From the cell containing the given text, extract its center point as (x, y) coordinate. 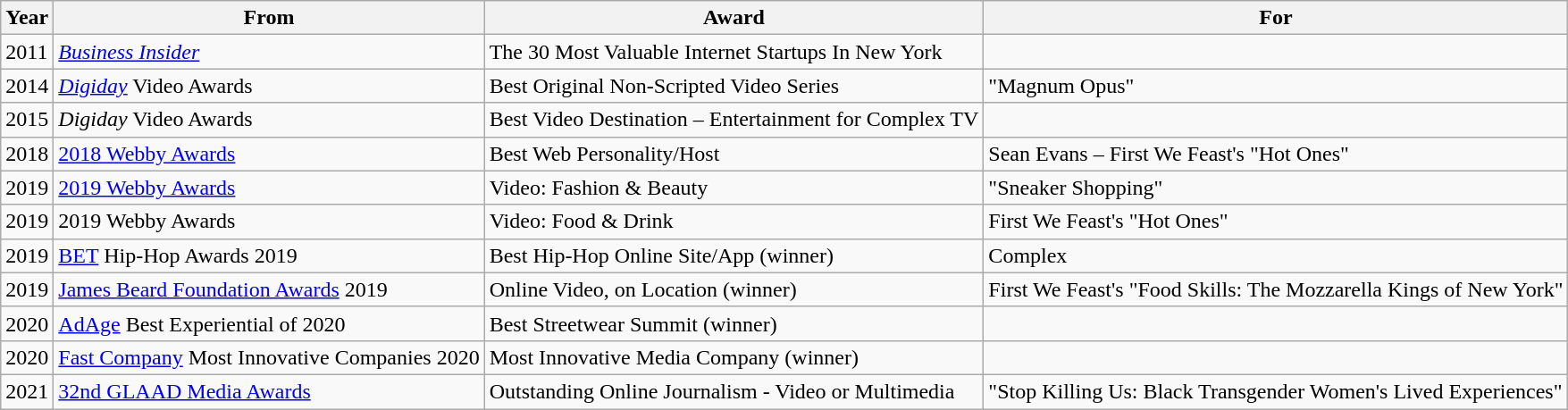
First We Feast's "Hot Ones" (1276, 222)
Award (734, 18)
BET Hip-Hop Awards 2019 (269, 255)
Year (27, 18)
Complex (1276, 255)
James Beard Foundation Awards 2019 (269, 289)
Best Video Destination – Entertainment for Complex TV (734, 120)
For (1276, 18)
2011 (27, 52)
2018 Webby Awards (269, 154)
"Magnum Opus" (1276, 86)
The 30 Most Valuable Internet Startups In New York (734, 52)
Outstanding Online Journalism - Video or Multimedia (734, 391)
Video: Food & Drink (734, 222)
Best Streetwear Summit (winner) (734, 323)
2018 (27, 154)
32nd GLAAD Media Awards (269, 391)
From (269, 18)
First We Feast's "Food Skills: The Mozzarella Kings of New York" (1276, 289)
"Stop Killing Us: Black Transgender Women's Lived Experiences" (1276, 391)
Online Video, on Location (winner) (734, 289)
Most Innovative Media Company (winner) (734, 357)
Best Hip-Hop Online Site/App (winner) (734, 255)
2014 (27, 86)
"Sneaker Shopping" (1276, 188)
Fast Company Most Innovative Companies 2020 (269, 357)
2015 (27, 120)
Business Insider (269, 52)
AdAge Best Experiential of 2020 (269, 323)
Video: Fashion & Beauty (734, 188)
2021 (27, 391)
Best Web Personality/Host (734, 154)
Best Original Non-Scripted Video Series (734, 86)
Sean Evans – First We Feast's "Hot Ones" (1276, 154)
